Capture the cell that displays the provided text and extract its [x, y] central coordinate. 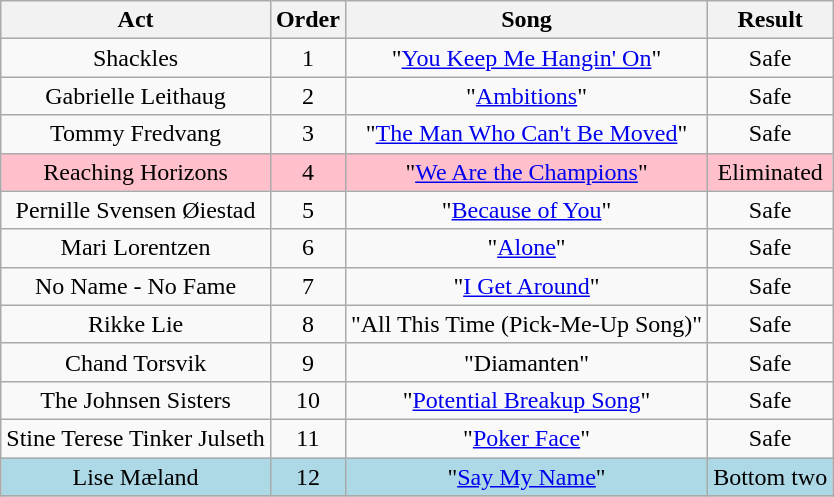
Stine Terese Tinker Julseth [136, 438]
"Poker Face" [526, 438]
Lise Mæland [136, 477]
"Ambitions" [526, 96]
9 [308, 362]
4 [308, 172]
Mari Lorentzen [136, 248]
"Diamanten" [526, 362]
Act [136, 20]
No Name - No Fame [136, 286]
Result [770, 20]
"Potential Breakup Song" [526, 400]
7 [308, 286]
Pernille Svensen Øiestad [136, 210]
12 [308, 477]
8 [308, 324]
"I Get Around" [526, 286]
Chand Torsvik [136, 362]
Reaching Horizons [136, 172]
5 [308, 210]
Eliminated [770, 172]
Song [526, 20]
"Say My Name" [526, 477]
6 [308, 248]
Rikke Lie [136, 324]
Gabrielle Leithaug [136, 96]
2 [308, 96]
"We Are the Champions" [526, 172]
1 [308, 58]
"Because of You" [526, 210]
11 [308, 438]
The Johnsen Sisters [136, 400]
Bottom two [770, 477]
Tommy Fredvang [136, 134]
"You Keep Me Hangin' On" [526, 58]
"Alone" [526, 248]
"The Man Who Can't Be Moved" [526, 134]
"All This Time (Pick-Me-Up Song)" [526, 324]
Order [308, 20]
Shackles [136, 58]
3 [308, 134]
10 [308, 400]
